From the cell containing the given text, extract its center point as (x, y) coordinate. 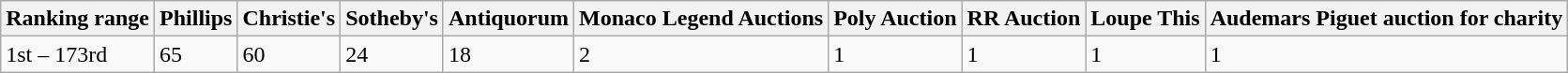
1st – 173rd (78, 54)
Phillips (196, 19)
Christie's (289, 19)
Poly Auction (895, 19)
Antiquorum (509, 19)
RR Auction (1024, 19)
24 (392, 54)
Loupe This (1145, 19)
65 (196, 54)
Monaco Legend Auctions (702, 19)
18 (509, 54)
Ranking range (78, 19)
Audemars Piguet auction for charity (1387, 19)
60 (289, 54)
Sotheby's (392, 19)
2 (702, 54)
